Identify which cell holds the provided text, then report its (X, Y) central coordinate. 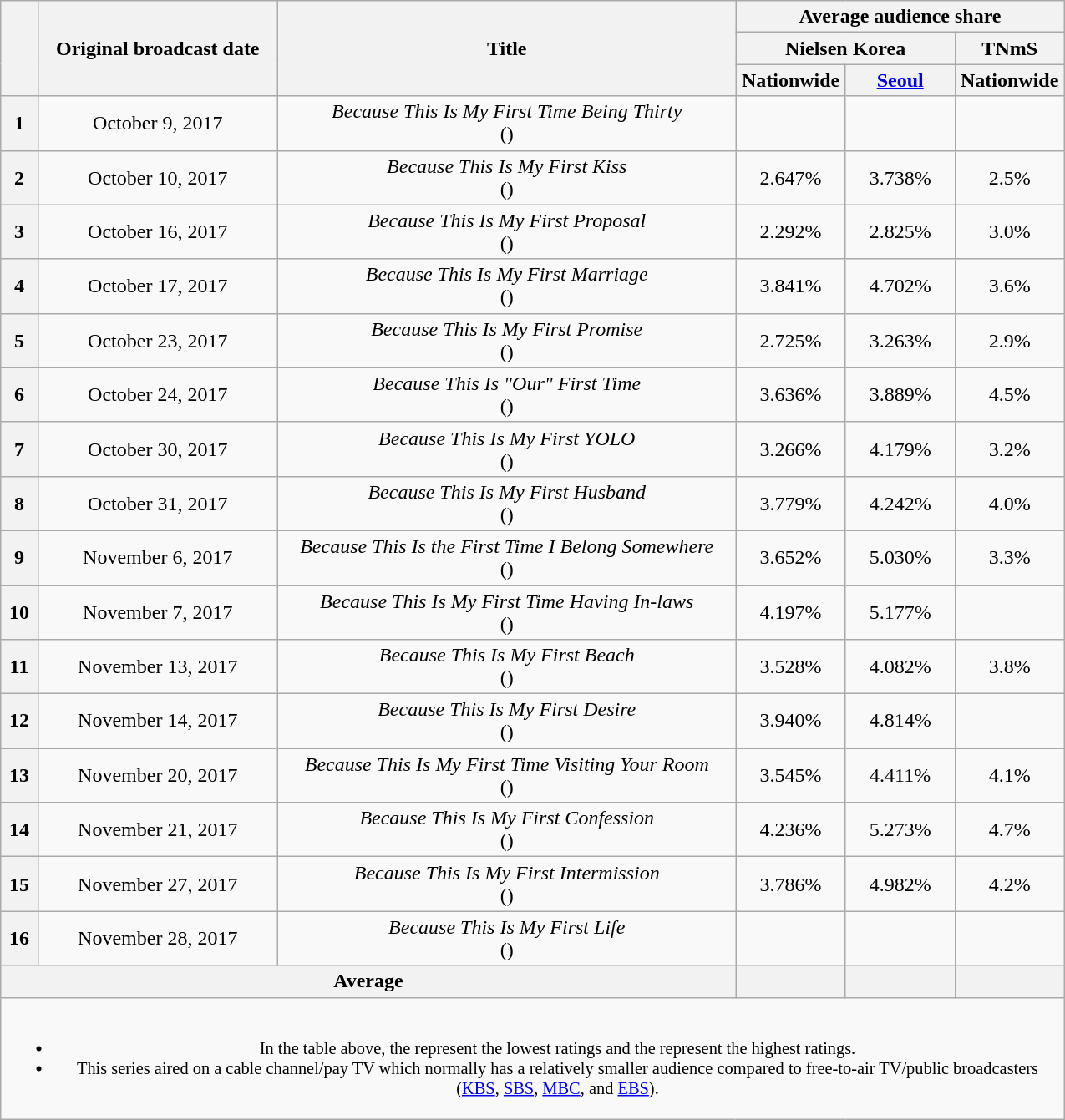
3.263% (900, 341)
4.082% (900, 666)
November 6, 2017 (157, 558)
Because This Is My First Time Visiting Your Room() (506, 775)
3.779% (790, 503)
3.0% (1009, 232)
Because This Is "Our" First Time() (506, 394)
12 (19, 722)
Original broadcast date (157, 48)
4.0% (1009, 503)
14 (19, 830)
3.786% (790, 884)
4.814% (900, 722)
October 10, 2017 (157, 177)
4.236% (790, 830)
3.545% (790, 775)
5.177% (900, 611)
Title (506, 48)
7 (19, 449)
4 (19, 286)
Because This Is My First Desire() (506, 722)
2.5% (1009, 177)
October 24, 2017 (157, 394)
Because This Is My First Beach() (506, 666)
Because This Is My First Husband() (506, 503)
3.652% (790, 558)
5.030% (900, 558)
1 (19, 124)
November 20, 2017 (157, 775)
Average (368, 981)
4.197% (790, 611)
4.982% (900, 884)
6 (19, 394)
Because This Is the First Time I Belong Somewhere() (506, 558)
3.266% (790, 449)
October 23, 2017 (157, 341)
3.3% (1009, 558)
4.242% (900, 503)
Nielsen Korea (845, 48)
3.528% (790, 666)
9 (19, 558)
2.825% (900, 232)
Because This Is My First Confession() (506, 830)
3.2% (1009, 449)
Seoul (900, 80)
Because This Is My First Life() (506, 939)
November 14, 2017 (157, 722)
November 27, 2017 (157, 884)
Because This Is My First Time Having In-laws() (506, 611)
4.702% (900, 286)
4.1% (1009, 775)
Because This Is My First Intermission() (506, 884)
November 13, 2017 (157, 666)
November 28, 2017 (157, 939)
4.179% (900, 449)
4.411% (900, 775)
3.8% (1009, 666)
Because This Is My First Marriage() (506, 286)
4.5% (1009, 394)
2.647% (790, 177)
3.940% (790, 722)
13 (19, 775)
2 (19, 177)
October 30, 2017 (157, 449)
3.636% (790, 394)
October 31, 2017 (157, 503)
3 (19, 232)
Because This Is My First Time Being Thirty() (506, 124)
3.841% (790, 286)
10 (19, 611)
2.9% (1009, 341)
3.889% (900, 394)
November 7, 2017 (157, 611)
November 21, 2017 (157, 830)
16 (19, 939)
2.725% (790, 341)
October 9, 2017 (157, 124)
4.7% (1009, 830)
4.2% (1009, 884)
2.292% (790, 232)
October 17, 2017 (157, 286)
3.6% (1009, 286)
11 (19, 666)
3.738% (900, 177)
Average audience share (900, 17)
Because This Is My First Proposal() (506, 232)
October 16, 2017 (157, 232)
8 (19, 503)
Because This Is My First Promise() (506, 341)
Because This Is My First YOLO() (506, 449)
5 (19, 341)
TNmS (1009, 48)
Because This Is My First Kiss() (506, 177)
15 (19, 884)
5.273% (900, 830)
